For the text-containing cell, return its midpoint in [X, Y] coordinate format. 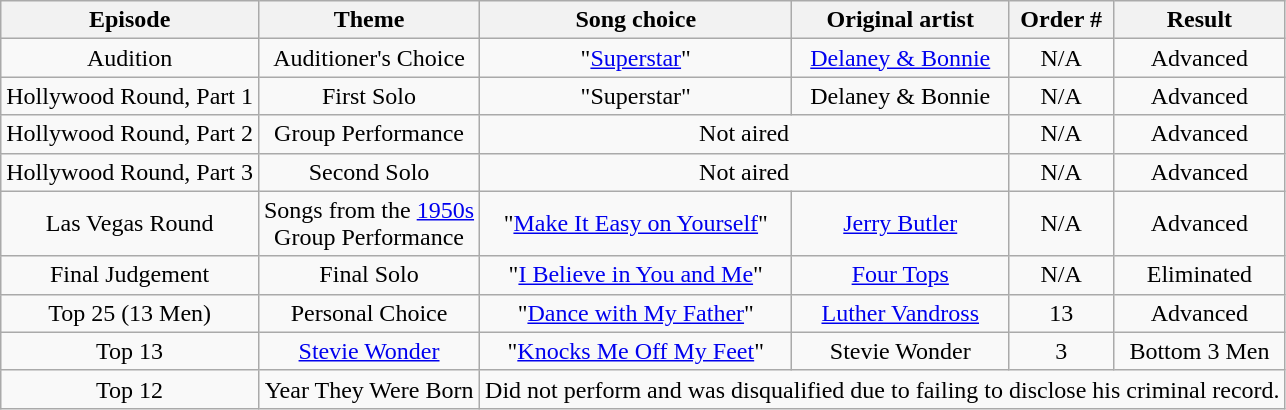
"I Believe in You and Me" [636, 275]
Las Vegas Round [130, 224]
"Knocks Me Off My Feet" [636, 351]
Auditioner's Choice [368, 58]
First Solo [368, 96]
13 [1062, 313]
Luther Vandross [900, 313]
Group Performance [368, 134]
"Dance with My Father" [636, 313]
Top 13 [130, 351]
Result [1200, 20]
Year They Were Born [368, 389]
Hollywood Round, Part 1 [130, 96]
Personal Choice [368, 313]
Eliminated [1200, 275]
Original artist [900, 20]
Top 12 [130, 389]
Bottom 3 Men [1200, 351]
Final Solo [368, 275]
Songs from the 1950sGroup Performance [368, 224]
Top 25 (13 Men) [130, 313]
Jerry Butler [900, 224]
Second Solo [368, 172]
Hollywood Round, Part 2 [130, 134]
Hollywood Round, Part 3 [130, 172]
Final Judgement [130, 275]
Audition [130, 58]
Four Tops [900, 275]
Did not perform and was disqualified due to failing to disclose his criminal record. [883, 389]
"Make It Easy on Yourself" [636, 224]
Episode [130, 20]
Theme [368, 20]
3 [1062, 351]
Song choice [636, 20]
Order # [1062, 20]
